Pinpoint the cell where the given text exists, returning its (x, y) midpoint coordinate. 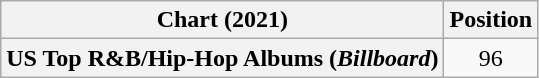
US Top R&B/Hip-Hop Albums (Billboard) (222, 58)
Position (491, 20)
Chart (2021) (222, 20)
96 (491, 58)
